Provide the [X, Y] coordinate of the cell's center where the given text is located.  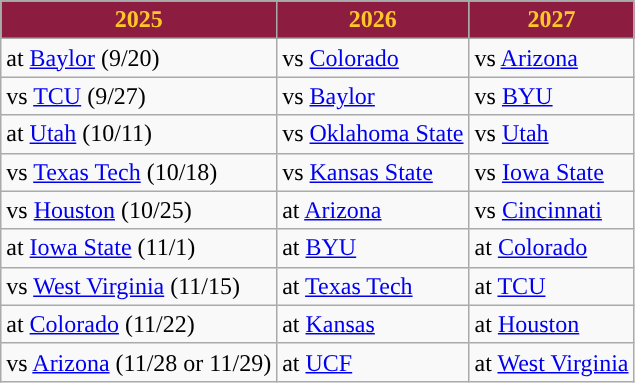
vs Baylor [373, 96]
vs Colorado [373, 58]
at Houston [552, 324]
at BYU [373, 248]
2025 [139, 20]
at Iowa State (11/1) [139, 248]
vs Oklahoma State [373, 134]
at Utah (10/11) [139, 134]
vs Cincinnati [552, 210]
vs BYU [552, 96]
vs Houston (10/25) [139, 210]
vs Arizona [552, 58]
at Kansas [373, 324]
vs TCU (9/27) [139, 96]
at Texas Tech [373, 286]
vs Iowa State [552, 172]
at UCF [373, 362]
at TCU [552, 286]
vs Utah [552, 134]
vs Arizona (11/28 or 11/29) [139, 362]
2026 [373, 20]
at Colorado (11/22) [139, 324]
at Baylor (9/20) [139, 58]
at West Virginia [552, 362]
vs Texas Tech (10/18) [139, 172]
at Arizona [373, 210]
at Colorado [552, 248]
vs West Virginia (11/15) [139, 286]
vs Kansas State [373, 172]
2027 [552, 20]
